Capture the cell that displays the provided text and extract its (x, y) central coordinate. 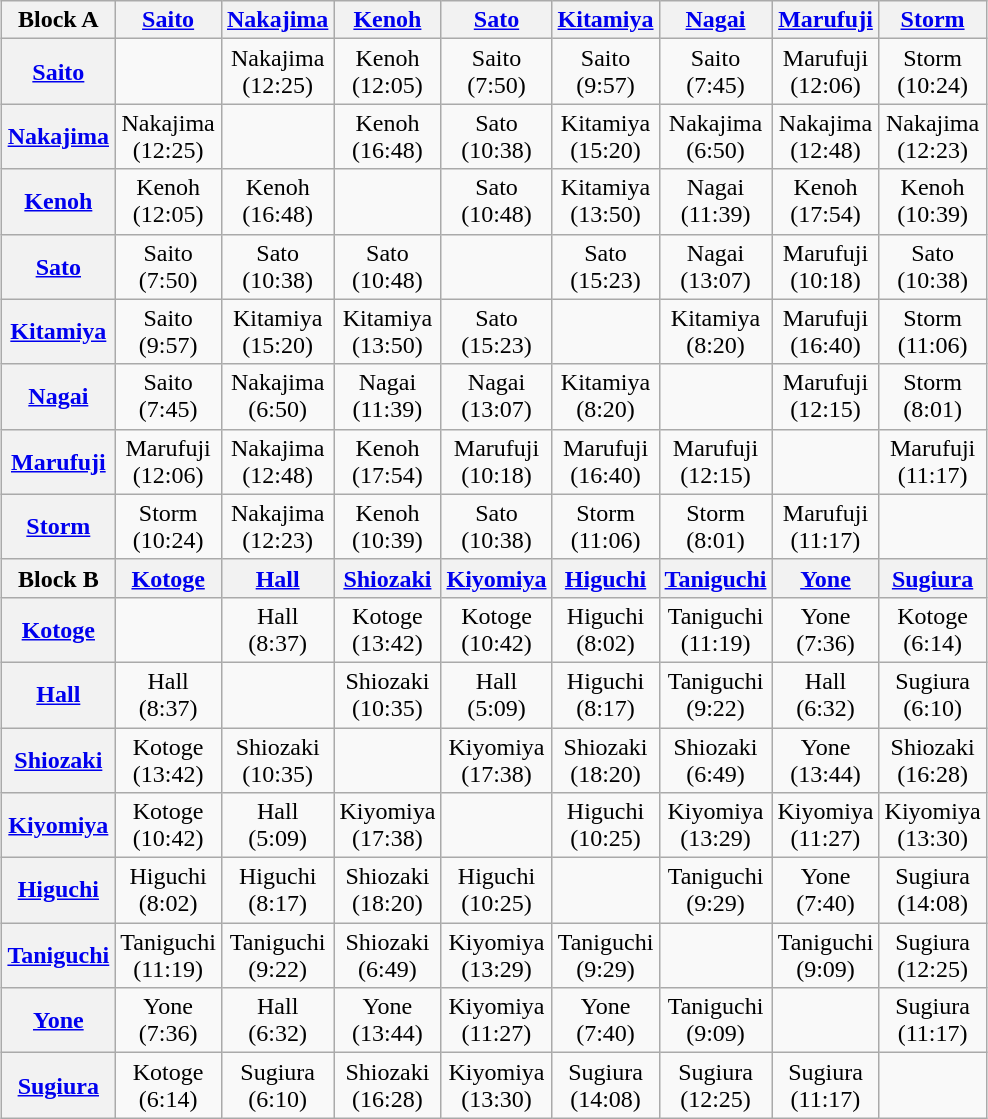
Block B (58, 578)
Block A (58, 20)
